Scan for the cell matching the given text and deliver its [x, y] coordinate at center. 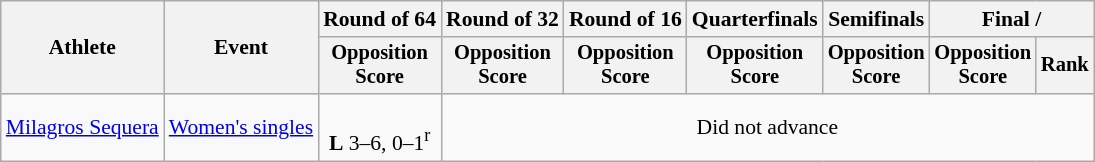
Round of 32 [502, 19]
Round of 64 [380, 19]
Milagros Sequera [82, 128]
Rank [1065, 66]
Round of 16 [626, 19]
Final / [1011, 19]
Did not advance [768, 128]
L 3–6, 0–1r [380, 128]
Athlete [82, 48]
Event [241, 48]
Semifinals [876, 19]
Women's singles [241, 128]
Quarterfinals [755, 19]
